Scan for the cell matching the given text and deliver its [X, Y] coordinate at center. 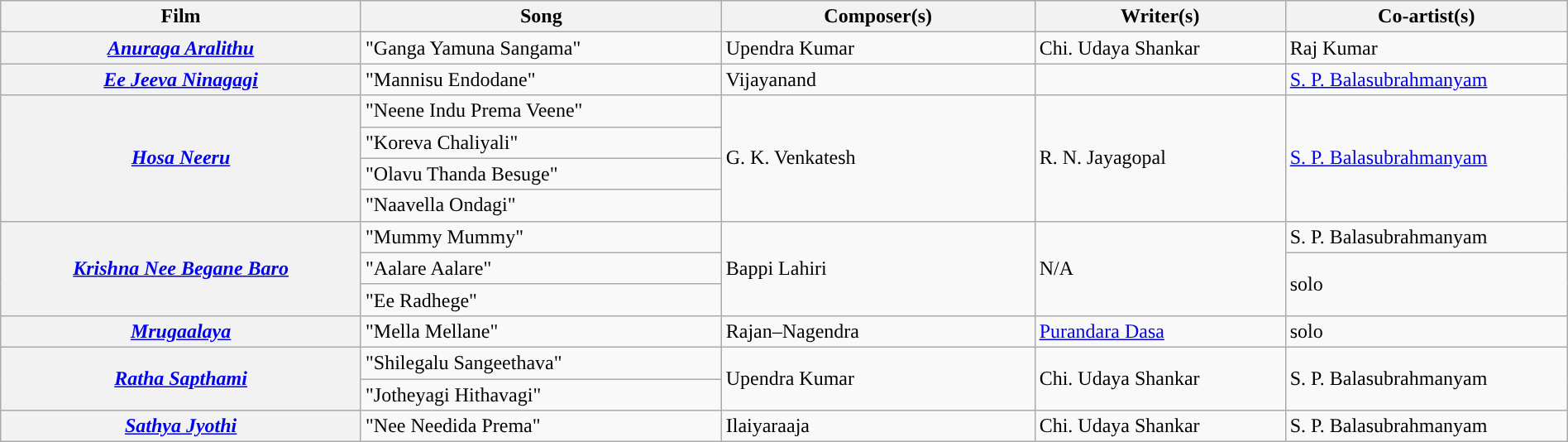
"Neene Indu Prema Veene" [541, 111]
Writer(s) [1159, 17]
Ilaiyaraaja [878, 426]
"Mella Mellane" [541, 331]
"Jotheyagi Hithavagi" [541, 395]
Ratha Sapthami [181, 378]
Hosa Neeru [181, 158]
Film [181, 17]
Mrugaalaya [181, 331]
Co-artist(s) [1426, 17]
Krishna Nee Begane Baro [181, 268]
Rajan–Nagendra [878, 331]
"Ee Radhege" [541, 300]
Raj Kumar [1426, 48]
R. N. Jayagopal [1159, 158]
Ee Jeeva Ninagagi [181, 79]
Composer(s) [878, 17]
Anuraga Aralithu [181, 48]
"Naavella Ondagi" [541, 205]
"Olavu Thanda Besuge" [541, 174]
Purandara Dasa [1159, 331]
"Aalare Aalare" [541, 268]
Song [541, 17]
"Mannisu Endodane" [541, 79]
"Nee Needida Prema" [541, 426]
Bappi Lahiri [878, 268]
"Koreva Chaliyali" [541, 142]
"Mummy Mummy" [541, 237]
G. K. Venkatesh [878, 158]
Sathya Jyothi [181, 426]
N/A [1159, 268]
Vijayanand [878, 79]
"Shilegalu Sangeethava" [541, 363]
"Ganga Yamuna Sangama" [541, 48]
